Scan for the cell matching the given text and deliver its [X, Y] coordinate at center. 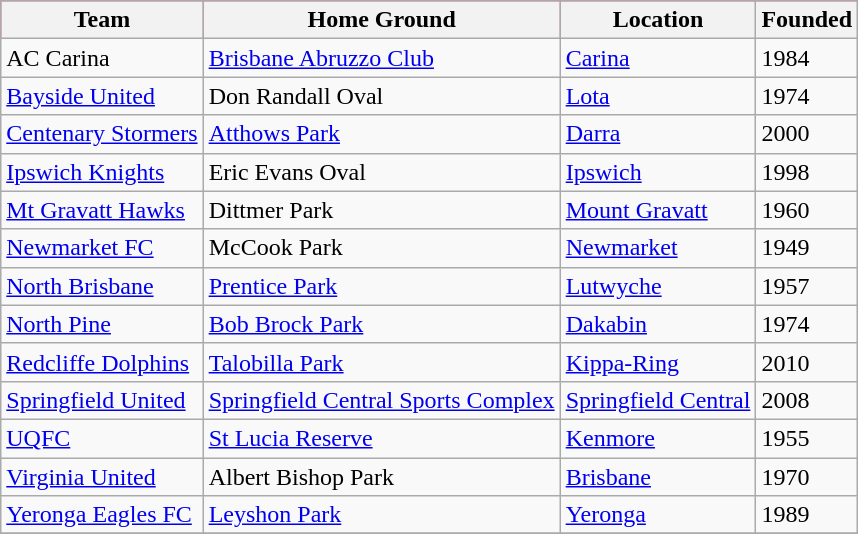
Founded [807, 20]
Newmarket [658, 248]
Brisbane Abruzzo Club [382, 58]
Springfield United [102, 400]
Yeronga Eagles FC [102, 515]
Albert Bishop Park [382, 477]
1960 [807, 210]
1970 [807, 477]
Carina [658, 58]
Centenary Stormers [102, 134]
1998 [807, 172]
Bob Brock Park [382, 324]
Team [102, 20]
Home Ground [382, 20]
2000 [807, 134]
Ipswich Knights [102, 172]
Springfield Central Sports Complex [382, 400]
Darra [658, 134]
2010 [807, 362]
Mount Gravatt [658, 210]
Don Randall Oval [382, 96]
Ipswich [658, 172]
Mt Gravatt Hawks [102, 210]
UQFC [102, 438]
Springfield Central [658, 400]
McCook Park [382, 248]
Yeronga [658, 515]
Kenmore [658, 438]
Talobilla Park [382, 362]
North Brisbane [102, 286]
Newmarket FC [102, 248]
2008 [807, 400]
Prentice Park [382, 286]
North Pine [102, 324]
1955 [807, 438]
Redcliffe Dolphins [102, 362]
Dakabin [658, 324]
St Lucia Reserve [382, 438]
Leyshon Park [382, 515]
Brisbane [658, 477]
1949 [807, 248]
Virginia United [102, 477]
Dittmer Park [382, 210]
1984 [807, 58]
Lutwyche [658, 286]
Kippa-Ring [658, 362]
1989 [807, 515]
Eric Evans Oval [382, 172]
AC Carina [102, 58]
Location [658, 20]
Atthows Park [382, 134]
Lota [658, 96]
Bayside United [102, 96]
1957 [807, 286]
